Locate the cell with the specified text and output its (X, Y) center coordinate. 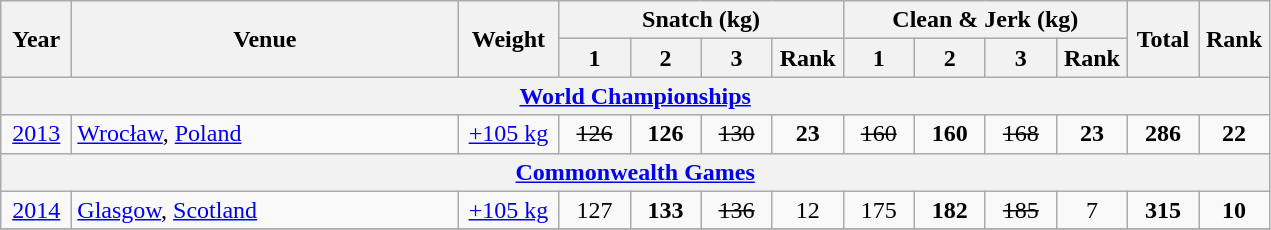
Weight (508, 39)
286 (1162, 134)
127 (594, 210)
Glasgow, Scotland (265, 210)
182 (950, 210)
136 (736, 210)
Total (1162, 39)
10 (1234, 210)
Venue (265, 39)
12 (808, 210)
7 (1092, 210)
22 (1234, 134)
130 (736, 134)
Year (36, 39)
168 (1020, 134)
175 (878, 210)
2014 (36, 210)
Wrocław, Poland (265, 134)
Clean & Jerk (kg) (985, 20)
World Championships (636, 96)
2013 (36, 134)
Snatch (kg) (701, 20)
133 (666, 210)
Commonwealth Games (636, 172)
315 (1162, 210)
185 (1020, 210)
